Pinpoint the cell where the given text exists, returning its (x, y) midpoint coordinate. 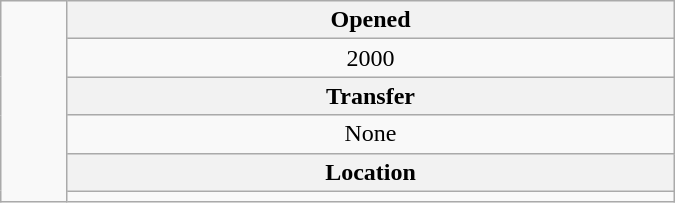
Opened (370, 20)
2000 (370, 58)
None (370, 134)
Location (370, 172)
Transfer (370, 96)
